Return the (x, y) coordinate for the center point of the cell that contains the specified text.  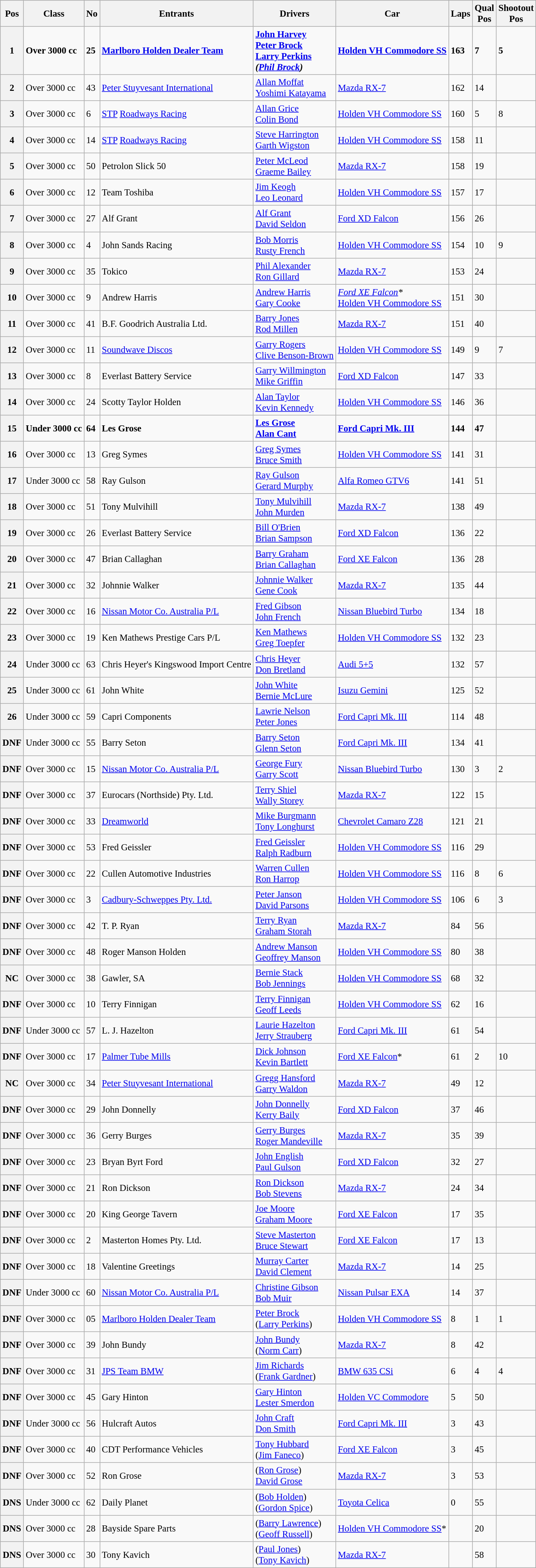
Alfa Romeo GTV6 (392, 481)
80 (460, 952)
Jim Keogh Leo Leonard (295, 192)
John Sands Racing (177, 245)
153 (460, 271)
Petrolon Slick 50 (177, 166)
Chris Heyer Don Bretland (295, 664)
Terry Finnigan (177, 1005)
Greg Symes (177, 454)
Lawrie Nelson Peter Jones (295, 716)
Gregg Hansford Garry Waldon (295, 1083)
163 (460, 51)
Steve Masterton Bruce Stewart (295, 1240)
46 (485, 1109)
Allan Moffat Yoshimi Katayama (295, 88)
157 (460, 192)
Garry Willmington Mike Griffin (295, 376)
(Barry Lawrence) (Geoff Russell) (295, 1529)
Tokico (177, 271)
Fred Geissler Ralph Radburn (295, 847)
Ford XE Falcon* (392, 1057)
Mike Burgmann Tony Longhurst (295, 822)
05 (92, 1319)
John English Paul Gulson (295, 1161)
Gerry Burges (177, 1135)
QualPos (485, 14)
Bernie Stack Bob Jennings (295, 978)
146 (460, 402)
Johnnie Walker Gene Cook (295, 586)
Tony Hubbard (Jim Faneco) (295, 1450)
(Bob Holden) (Gordon Spice) (295, 1502)
BMW 635 CSi (392, 1371)
121 (460, 822)
Brian Callaghan (177, 560)
Team Toshiba (177, 192)
Toyota Celica (392, 1502)
Fred Gibson John French (295, 611)
John White Bernie McLure (295, 690)
Andrew Manson Geoffrey Manson (295, 952)
Ron Dickson Bob Stevens (295, 1188)
Greg Symes Bruce Smith (295, 454)
Andrew Harris (177, 298)
Peter Brock (Larry Perkins) (295, 1319)
Steve Harrington Garth Wigston (295, 140)
Scotty Taylor Holden (177, 402)
Drivers (295, 14)
Johnnie Walker (177, 586)
54 (485, 1031)
Warren Cullen Ron Harrop (295, 873)
Ron Dickson (177, 1188)
Alf Grant (177, 219)
130 (460, 769)
Cullen Automotive Industries (177, 873)
63 (92, 664)
Barry Graham Brian Callaghan (295, 560)
68 (460, 978)
King George Tavern (177, 1214)
Capri Components (177, 716)
Soundwave Discos (177, 350)
Holden VC Commodore (392, 1397)
122 (460, 795)
Chris Heyer's Kingswood Import Centre (177, 664)
Gary Hinton Lester Smerdon (295, 1397)
Barry Seton Glenn Seton (295, 743)
Class (53, 14)
Tony Kavich (177, 1555)
JPS Team BMW (177, 1371)
ShootoutPos (516, 14)
Entrants (177, 14)
George Fury Garry Scott (295, 769)
162 (460, 88)
Phil Alexander Ron Gillard (295, 271)
Dick Johnson Kevin Bartlett (295, 1057)
Gerry Burges Roger Mandeville (295, 1135)
Cadbury-Schweppes Pty. Ltd. (177, 900)
John Harvey Peter Brock Larry Perkins (Phil Brock) (295, 51)
Chevrolet Camaro Z28 (392, 822)
114 (460, 716)
Audi 5+5 (392, 664)
Nissan Pulsar EXA (392, 1293)
144 (460, 428)
Roger Manson Holden (177, 952)
138 (460, 507)
Allan Grice Colin Bond (295, 114)
Bob Morris Rusty French (295, 245)
Bryan Byrt Ford (177, 1161)
Laps (460, 14)
Ray Gulson Gerard Murphy (295, 481)
Joe Moore Graham Moore (295, 1214)
Jim Richards (Frank Gardner) (295, 1371)
Peter Janson David Parsons (295, 900)
Alan Taylor Kevin Kennedy (295, 402)
64 (92, 428)
L. J. Hazelton (177, 1031)
(Ron Grose) David Grose (295, 1476)
106 (460, 900)
Holden VH Commodore SS* (392, 1529)
Car (392, 14)
John Bundy (177, 1345)
Bill O'Brien Brian Sampson (295, 533)
Palmer Tube Mills (177, 1057)
60 (92, 1293)
149 (460, 350)
Ken Mathews Prestige Cars P/L (177, 638)
Terry Ryan Graham Storah (295, 926)
Garry Rogers Clive Benson-Brown (295, 350)
John Craft Don Smith (295, 1423)
John Bundy (Norm Carr) (295, 1345)
160 (460, 114)
Laurie Hazelton Jerry Strauberg (295, 1031)
John Donnelly (177, 1109)
Andrew Harris Gary Cooke (295, 298)
Les Grose (177, 428)
CDT Performance Vehicles (177, 1450)
0 (460, 1502)
Bayside Spare Parts (177, 1529)
44 (485, 586)
Ken Mathews Greg Toepfer (295, 638)
Les Grose Alan Cant (295, 428)
Daily Planet (177, 1502)
Christine Gibson Bob Muir (295, 1293)
Tony Mulvihill (177, 507)
Barry Seton (177, 743)
Terry Shiel Wally Storey (295, 795)
Hulcraft Autos (177, 1423)
125 (460, 690)
154 (460, 245)
Valentine Greetings (177, 1267)
Ray Gulson (177, 481)
Peter McLeod Graeme Bailey (295, 166)
Dreamworld (177, 822)
Ron Grose (177, 1476)
Ford XE Falcon*Holden VH Commodore SS (392, 298)
Murray Carter David Clement (295, 1267)
Eurocars (Northside) Pty. Ltd. (177, 795)
147 (460, 376)
Terry Finnigan Geoff Leeds (295, 1005)
(Paul Jones) (Tony Kavich) (295, 1555)
Masterton Homes Pty. Ltd. (177, 1240)
135 (460, 586)
T. P. Ryan (177, 926)
B.F. Goodrich Australia Ltd. (177, 324)
John White (177, 690)
John Donnelly Kerry Baily (295, 1109)
Barry Jones Rod Millen (295, 324)
59 (92, 716)
Tony Mulvihill John Murden (295, 507)
Gary Hinton (177, 1397)
Fred Geissler (177, 847)
84 (460, 926)
156 (460, 219)
Pos (12, 14)
Alf Grant David Seldon (295, 219)
Isuzu Gemini (392, 690)
No (92, 14)
Gawler, SA (177, 978)
